Find where the given text appears and provide that cell's center as (x, y) coordinate. 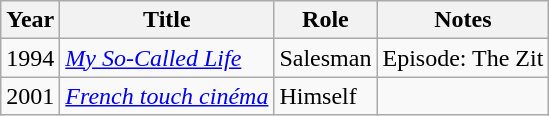
1994 (30, 58)
2001 (30, 96)
French touch cinéma (167, 96)
Salesman (326, 58)
Notes (463, 20)
Title (167, 20)
Episode: The Zit (463, 58)
Himself (326, 96)
My So-Called Life (167, 58)
Year (30, 20)
Role (326, 20)
